From the cell containing the given text, extract its center point as [x, y] coordinate. 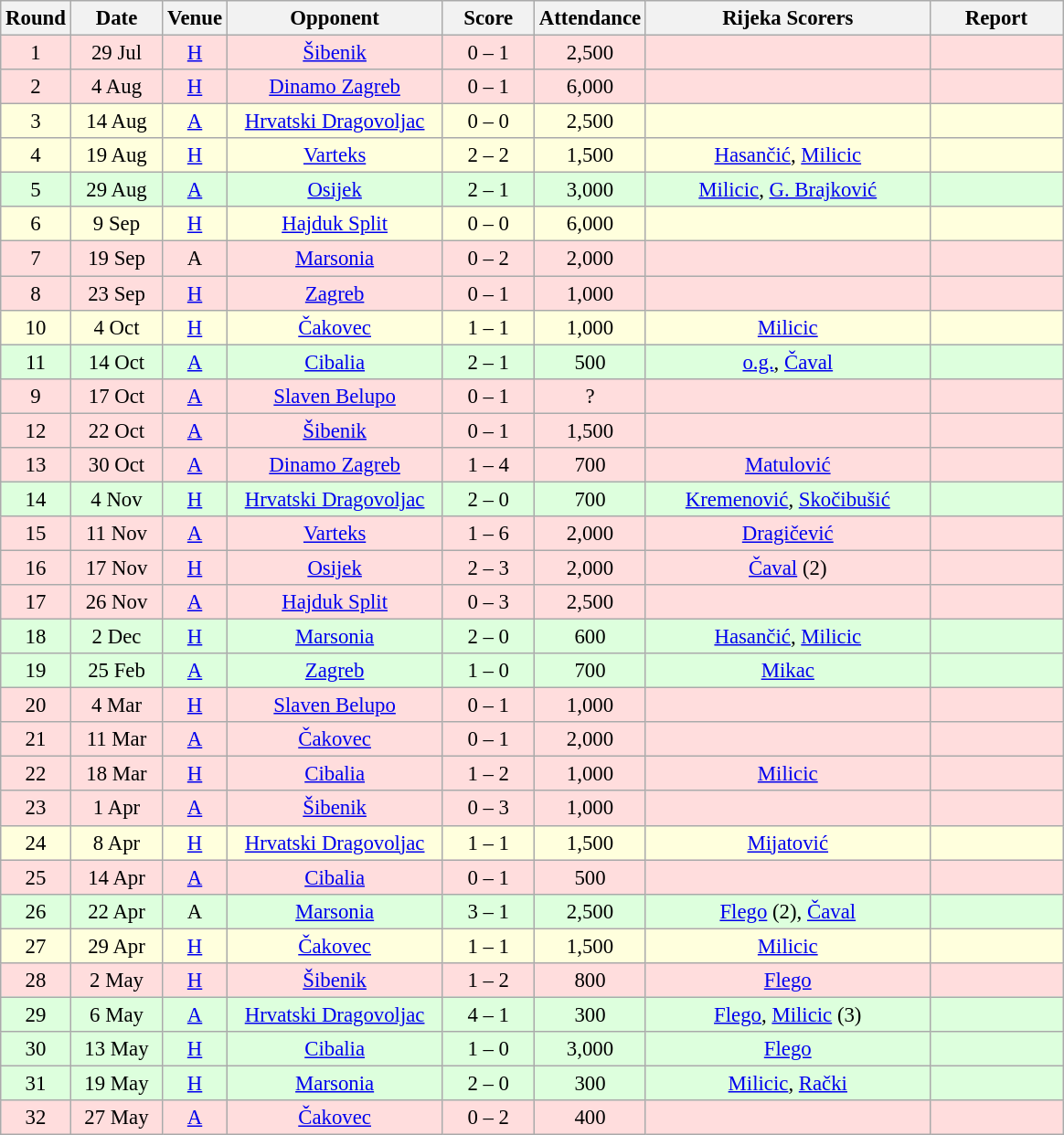
25 Feb [117, 671]
14 [36, 499]
23 [36, 809]
? [591, 396]
6 May [117, 1014]
19 May [117, 1083]
Venue [196, 18]
23 Sep [117, 293]
16 [36, 567]
600 [591, 637]
17 Oct [117, 396]
1 [36, 53]
2 [36, 87]
Mijatović [788, 843]
Score [488, 18]
30 [36, 1049]
Round [36, 18]
4 Nov [117, 499]
2 May [117, 981]
17 [36, 602]
32 [36, 1118]
1 Apr [117, 809]
25 [36, 877]
13 May [117, 1049]
6 [36, 224]
Attendance [591, 18]
27 May [117, 1118]
4 [36, 155]
18 [36, 637]
2 – 2 [488, 155]
3 [36, 122]
2 – 3 [488, 567]
30 Oct [117, 465]
26 Nov [117, 602]
1 – 4 [488, 465]
Milicic, Rački [788, 1083]
26 [36, 911]
24 [36, 843]
8 [36, 293]
12 [36, 430]
Matulović [788, 465]
Mikac [788, 671]
Flego, Milicic (3) [788, 1014]
14 Apr [117, 877]
8 Apr [117, 843]
9 [36, 396]
21 [36, 739]
400 [591, 1118]
Report [996, 18]
14 Aug [117, 122]
29 Aug [117, 190]
4 Aug [117, 87]
18 Mar [117, 774]
7 [36, 259]
5 [36, 190]
800 [591, 981]
Opponent [335, 18]
19 Aug [117, 155]
4 Oct [117, 327]
o.g., Čaval [788, 362]
20 [36, 705]
Kremenović, Skočibušić [788, 499]
Rijeka Scorers [788, 18]
15 [36, 534]
31 [36, 1083]
Čaval (2) [788, 567]
14 Oct [117, 362]
11 Mar [117, 739]
17 Nov [117, 567]
22 [36, 774]
1 – 6 [488, 534]
29 Jul [117, 53]
22 Oct [117, 430]
4 Mar [117, 705]
4 – 1 [488, 1014]
29 [36, 1014]
28 [36, 981]
19 Sep [117, 259]
19 [36, 671]
29 Apr [117, 946]
13 [36, 465]
Milicic, G. Brajković [788, 190]
Dragičević [788, 534]
11 Nov [117, 534]
Flego (2), Čaval [788, 911]
Date [117, 18]
27 [36, 946]
9 Sep [117, 224]
10 [36, 327]
22 Apr [117, 911]
3 – 1 [488, 911]
11 [36, 362]
2 Dec [117, 637]
